From the cell containing the given text, extract its center point as (x, y) coordinate. 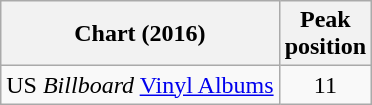
11 (325, 85)
Chart (2016) (140, 34)
Peakposition (325, 34)
US Billboard Vinyl Albums (140, 85)
